Extract the [x, y] coordinate from the center of the cell holding the provided text.  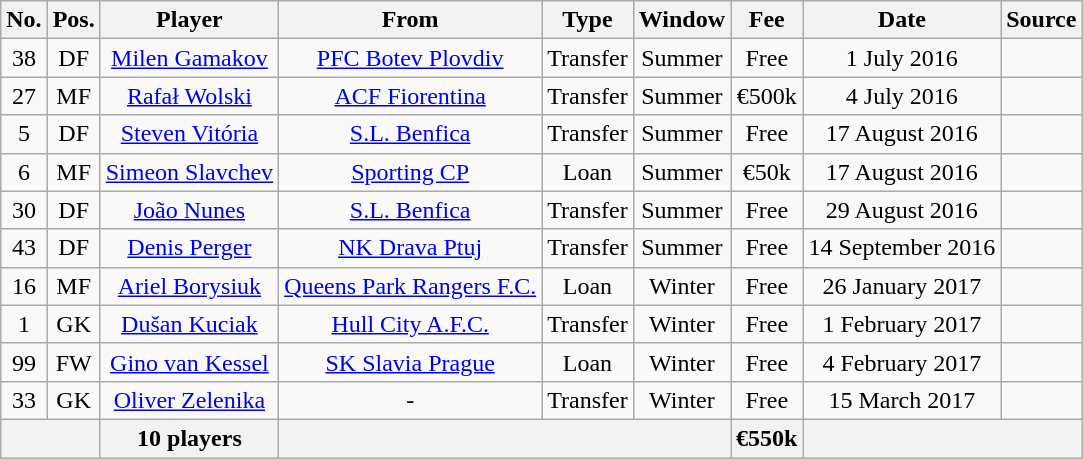
Queens Park Rangers F.C. [410, 286]
6 [24, 172]
1 July 2016 [902, 58]
Dušan Kuciak [189, 324]
33 [24, 400]
4 July 2016 [902, 96]
99 [24, 362]
Sporting CP [410, 172]
5 [24, 134]
14 September 2016 [902, 248]
10 players [189, 438]
15 March 2017 [902, 400]
- [410, 400]
Player [189, 20]
NK Drava Ptuj [410, 248]
Gino van Kessel [189, 362]
Source [1042, 20]
FW [74, 362]
ACF Fiorentina [410, 96]
27 [24, 96]
Simeon Slavchev [189, 172]
30 [24, 210]
16 [24, 286]
Denis Perger [189, 248]
Type [588, 20]
4 February 2017 [902, 362]
Pos. [74, 20]
Rafał Wolski [189, 96]
Milen Gamakov [189, 58]
Oliver Zelenika [189, 400]
€550k [767, 438]
29 August 2016 [902, 210]
Hull City A.F.C. [410, 324]
Fee [767, 20]
€500k [767, 96]
PFC Botev Plovdiv [410, 58]
SK Slavia Prague [410, 362]
38 [24, 58]
43 [24, 248]
1 [24, 324]
1 February 2017 [902, 324]
€50k [767, 172]
From [410, 20]
Window [682, 20]
Steven Vitória [189, 134]
No. [24, 20]
Ariel Borysiuk [189, 286]
Date [902, 20]
João Nunes [189, 210]
26 January 2017 [902, 286]
